Detect which cell encompasses the target text, then output its (X, Y) center coordinate. 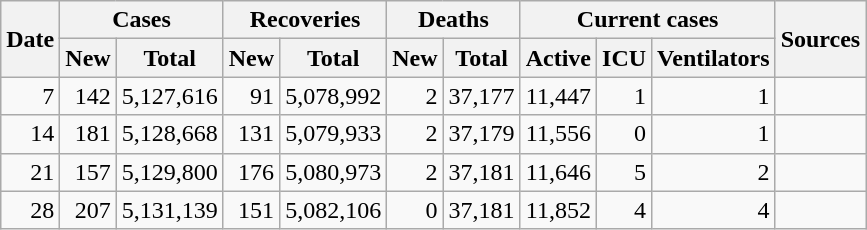
14 (30, 134)
207 (88, 210)
11,556 (558, 134)
5,129,800 (170, 172)
Cases (142, 20)
5,080,973 (334, 172)
176 (251, 172)
131 (251, 134)
5,079,933 (334, 134)
21 (30, 172)
142 (88, 96)
157 (88, 172)
11,646 (558, 172)
11,852 (558, 210)
28 (30, 210)
91 (251, 96)
5,078,992 (334, 96)
Ventilators (714, 58)
11,447 (558, 96)
181 (88, 134)
151 (251, 210)
37,177 (482, 96)
5,128,668 (170, 134)
5,131,139 (170, 210)
5,082,106 (334, 210)
Deaths (454, 20)
Recoveries (304, 20)
Sources (820, 39)
7 (30, 96)
Date (30, 39)
Current cases (648, 20)
5 (624, 172)
5,127,616 (170, 96)
37,179 (482, 134)
ICU (624, 58)
Active (558, 58)
